Output the (X, Y) coordinate of the center of the cell containing the given text.  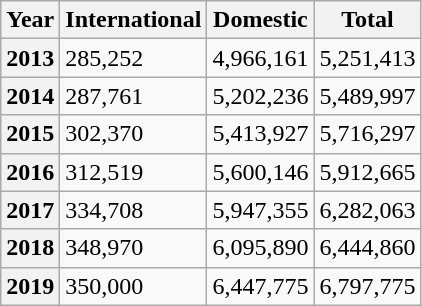
2014 (30, 96)
Year (30, 20)
2015 (30, 134)
International (134, 20)
5,202,236 (260, 96)
348,970 (134, 248)
5,912,665 (368, 172)
6,444,860 (368, 248)
4,966,161 (260, 58)
2017 (30, 210)
285,252 (134, 58)
5,600,146 (260, 172)
6,447,775 (260, 286)
5,716,297 (368, 134)
287,761 (134, 96)
Total (368, 20)
302,370 (134, 134)
350,000 (134, 286)
Domestic (260, 20)
6,095,890 (260, 248)
6,797,775 (368, 286)
5,413,927 (260, 134)
5,489,997 (368, 96)
2016 (30, 172)
312,519 (134, 172)
2013 (30, 58)
6,282,063 (368, 210)
5,251,413 (368, 58)
2018 (30, 248)
334,708 (134, 210)
5,947,355 (260, 210)
2019 (30, 286)
